Find where the given text appears and provide that cell's center as [X, Y] coordinate. 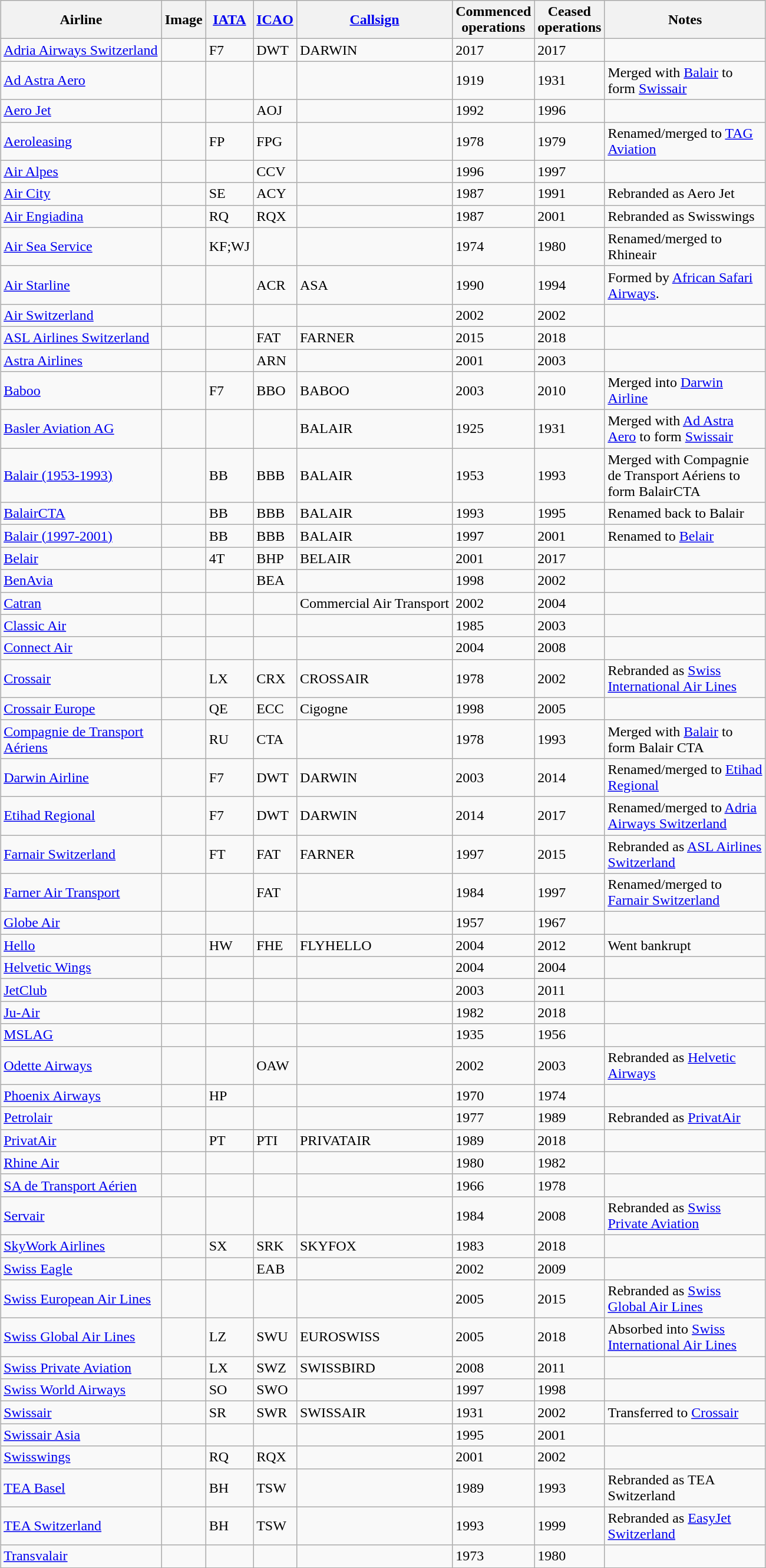
SRK [275, 1246]
SWR [275, 1412]
TEA Switzerland [81, 1526]
RU [229, 739]
Baboo [81, 391]
Hello [81, 945]
SX [229, 1246]
ACY [275, 194]
BalairCTA [81, 514]
1966 [494, 1185]
Rebranded as EasyJet Switzerland [685, 1526]
FPG [275, 141]
Swissair [81, 1412]
Catran [81, 603]
HP [229, 1096]
Classic Air [81, 626]
SkyWork Airlines [81, 1246]
Merged with Balair to form Swissair [685, 80]
Renamed/merged to TAG Aviation [685, 141]
ACR [275, 285]
1994 [569, 285]
Swiss World Airways [81, 1390]
OAW [275, 1065]
Odette Airways [81, 1065]
Crossair [81, 679]
1970 [494, 1096]
Aeroleasing [81, 141]
SA de Transport Aérien [81, 1185]
1977 [494, 1118]
Ceasedoperations [569, 20]
CTA [275, 739]
BELAIR [374, 558]
1990 [494, 285]
Transferred to Crossair [685, 1412]
Merged with Compagnie de Transport Aériens to form BalairCTA [685, 475]
Balair (1953-1993) [81, 475]
Swissair Asia [81, 1435]
1992 [494, 111]
FT [229, 854]
SWO [275, 1390]
Helvetic Wings [81, 968]
Phoenix Airways [81, 1096]
Commercial Air Transport [374, 603]
CROSSAIR [374, 679]
1956 [569, 1035]
SWU [275, 1337]
BenAvia [81, 581]
Rebranded as Aero Jet [685, 194]
SWISSBIRD [374, 1368]
2012 [569, 945]
Swiss Eagle [81, 1268]
PrivatAir [81, 1140]
Crossair Europe [81, 709]
Swiss Private Aviation [81, 1368]
Renamed/merged to Rhineair [685, 246]
SWZ [275, 1368]
BHP [275, 558]
Swisswings [81, 1457]
PT [229, 1140]
Image [184, 20]
Renamed/merged to Farnair Switzerland [685, 893]
MSLAG [81, 1035]
Rebranded as PrivatAir [685, 1118]
JetClub [81, 990]
Renamed/merged to Etihad Regional [685, 778]
Rhine Air [81, 1163]
LZ [229, 1337]
Aero Jet [81, 111]
1991 [569, 194]
2010 [569, 391]
Petrolair [81, 1118]
Ju-Air [81, 1013]
Rebranded as ASL Airlines Switzerland [685, 854]
BEA [275, 581]
Globe Air [81, 923]
BBO [275, 391]
Cigogne [374, 709]
Adria Airways Switzerland [81, 50]
SR [229, 1412]
Rebranded as TEA Switzerland [685, 1488]
ARN [275, 360]
IATA [229, 20]
1935 [494, 1035]
4T [229, 558]
FP [229, 141]
CRX [275, 679]
Rebranded as Swiss Private Aviation [685, 1216]
Renamed back to Balair [685, 514]
Air Starline [81, 285]
Connect Air [81, 648]
Rebranded as Swiss International Air Lines [685, 679]
Merged with Ad Astra Aero to form Swissair [685, 429]
SO [229, 1390]
Airline [81, 20]
FLYHELLO [374, 945]
Commencedoperations [494, 20]
Servair [81, 1216]
1983 [494, 1246]
Swiss Global Air Lines [81, 1337]
Notes [685, 20]
Air Switzerland [81, 315]
Absorbed into Swiss International Air Lines [685, 1337]
1953 [494, 475]
Balair (1997-2001) [81, 536]
1919 [494, 80]
PRIVATAIR [374, 1140]
Transvalair [81, 1556]
TEA Basel [81, 1488]
AOJ [275, 111]
Air Engiadina [81, 216]
Etihad Regional [81, 815]
Farnair Switzerland [81, 854]
Air Alpes [81, 171]
1967 [569, 923]
Merged with Balair to form Balair CTA [685, 739]
1985 [494, 626]
Belair [81, 558]
EUROSWISS [374, 1337]
Darwin Airline [81, 778]
Swiss European Air Lines [81, 1299]
1999 [569, 1526]
FHE [275, 945]
Air Sea Service [81, 246]
Formed by African Safari Airways. [685, 285]
1979 [569, 141]
EAB [275, 1268]
Callsign [374, 20]
KF;WJ [229, 246]
ICAO [275, 20]
ECC [275, 709]
Renamed/merged to Adria Airways Switzerland [685, 815]
2009 [569, 1268]
ASL Airlines Switzerland [81, 338]
Astra Airlines [81, 360]
QE [229, 709]
1925 [494, 429]
Compagnie de Transport Aériens [81, 739]
Rebranded as Swiss Global Air Lines [685, 1299]
CCV [275, 171]
HW [229, 945]
SKYFOX [374, 1246]
Air City [81, 194]
1957 [494, 923]
Merged into Darwin Airline [685, 391]
Ad Astra Aero [81, 80]
ASA [374, 285]
1973 [494, 1556]
SE [229, 194]
Rebranded as Swisswings [685, 216]
Went bankrupt [685, 945]
BABOO [374, 391]
Farner Air Transport [81, 893]
PTI [275, 1140]
Rebranded as Helvetic Airways [685, 1065]
SWISSAIR [374, 1412]
Basler Aviation AG [81, 429]
Renamed to Belair [685, 536]
